Pinpoint the cell where the given text exists, returning its [X, Y] midpoint coordinate. 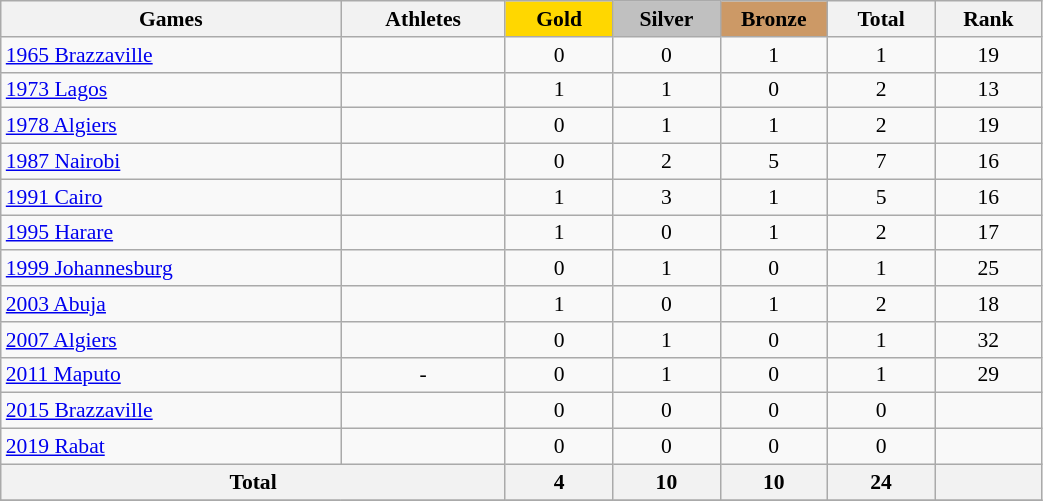
24 [880, 482]
1999 Johannesburg [171, 269]
1973 Lagos [171, 90]
1995 Harare [171, 233]
25 [988, 269]
Rank [988, 19]
- [424, 375]
2011 Maputo [171, 375]
17 [988, 233]
2015 Brazzaville [171, 411]
1965 Brazzaville [171, 55]
1978 Algiers [171, 126]
Bronze [774, 19]
18 [988, 304]
32 [988, 340]
Silver [666, 19]
4 [558, 482]
Gold [558, 19]
Athletes [424, 19]
13 [988, 90]
2007 Algiers [171, 340]
1991 Cairo [171, 197]
3 [666, 197]
Games [171, 19]
2019 Rabat [171, 447]
2003 Abuja [171, 304]
29 [988, 375]
7 [880, 162]
1987 Nairobi [171, 162]
